Determine the [X, Y] coordinate at the center of the cell enclosing the given text.  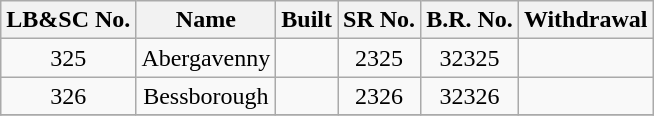
Bessborough [206, 96]
32325 [470, 58]
326 [68, 96]
B.R. No. [470, 20]
325 [68, 58]
Withdrawal [586, 20]
2325 [380, 58]
Name [206, 20]
Abergavenny [206, 58]
SR No. [380, 20]
32326 [470, 96]
Built [307, 20]
LB&SC No. [68, 20]
2326 [380, 96]
